From the cell containing the given text, extract its center point as (x, y) coordinate. 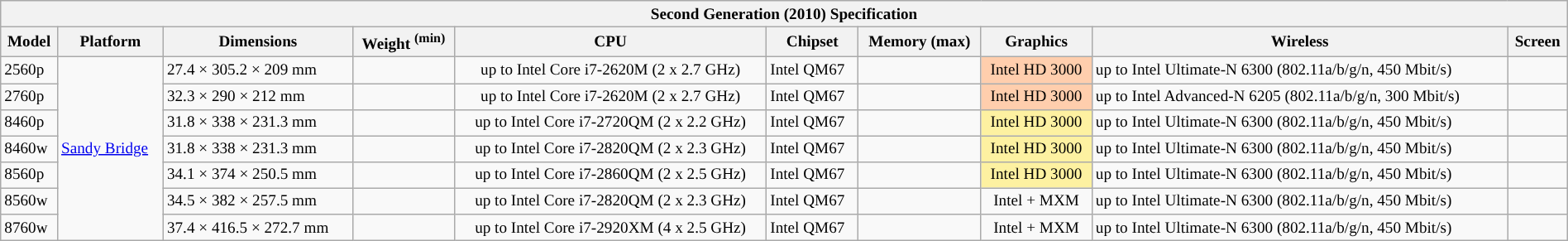
32.3 × 290 × 212 mm (258, 96)
34.1 × 374 × 250.5 mm (258, 175)
8560p (30, 175)
up to Intel Core i7-2920XM (4 x 2.5 GHz) (610, 228)
34.5 × 382 × 257.5 mm (258, 201)
2560p (30, 70)
Sandy Bridge (110, 149)
8560w (30, 201)
Platform (110, 41)
CPU (610, 41)
Chipset (812, 41)
8760w (30, 228)
Second Generation (2010) Specification (784, 14)
Dimensions (258, 41)
up to Intel Advanced-N 6205 (802.11a/b/g/n, 300 Mbit/s) (1300, 96)
2760p (30, 96)
Wireless (1300, 41)
37.4 × 416.5 × 272.7 mm (258, 228)
8460w (30, 149)
Weight (min) (404, 41)
up to Intel Core i7-2860QM (2 x 2.5 GHz) (610, 175)
Model (30, 41)
up to Intel Core i7-2720QM (2 x 2.2 GHz) (610, 123)
Memory (max) (920, 41)
Screen (1537, 41)
8460p (30, 123)
Graphics (1036, 41)
27.4 × 305.2 × 209 mm (258, 70)
